Capture the cell that displays the provided text and extract its [x, y] central coordinate. 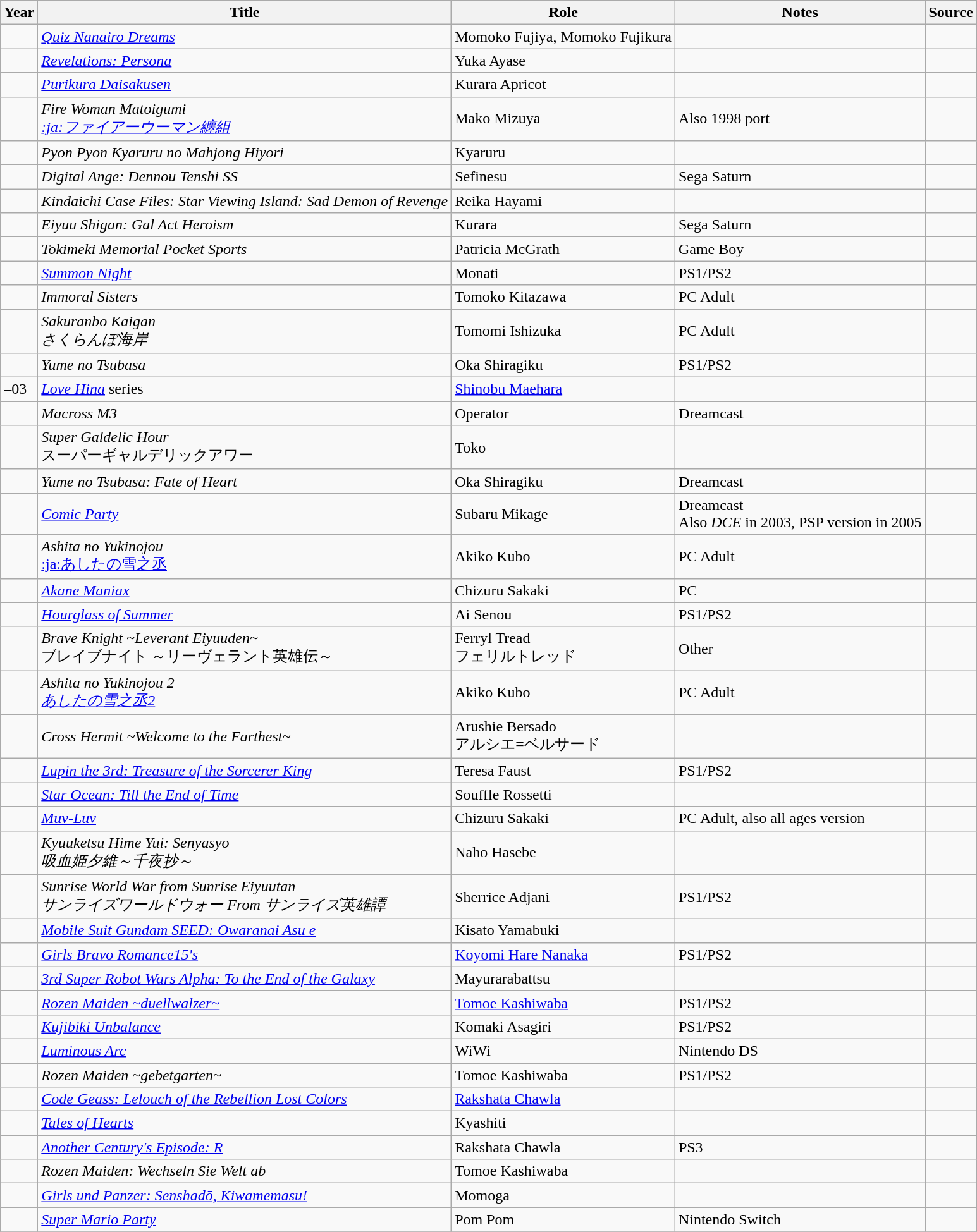
Game Boy [800, 249]
3rd Super Robot Wars Alpha: To the End of the Galaxy [245, 979]
Immoral Sisters [245, 297]
Pyon Pyon Kyaruru no Mahjong Hiyori [245, 153]
Yume no Tsubasa [245, 365]
Souffle Rossetti [563, 795]
Teresa Faust [563, 771]
Super Mario Party [245, 1219]
Lupin the 3rd: Treasure of the Sorcerer King [245, 771]
Nintendo Switch [800, 1219]
Monati [563, 273]
Rozen Maiden ~gebetgarten~ [245, 1075]
Yume no Tsubasa: Fate of Heart [245, 481]
Tales of Hearts [245, 1123]
Tomomi Ishizuka [563, 331]
Super Galdelic Hourスーパーギャルデリックアワー [245, 448]
Akane Maniax [245, 590]
Ai Senou [563, 614]
Notes [800, 13]
Eiyuu Shigan: Gal Act Heroism [245, 225]
–03 [19, 389]
Sherrice Adjani [563, 897]
Mayurarabattsu [563, 979]
Nintendo DS [800, 1051]
Source [951, 13]
Tokimeki Memorial Pocket Sports [245, 249]
PC [800, 590]
Also 1998 port [800, 119]
Purikura Daisakusen [245, 85]
Sunrise World War from Sunrise Eiyuutanサンライズワールドウォー From サンライズ英雄譚 [245, 897]
Revelations: Persona [245, 61]
DreamcastAlso DCE in 2003, PSP version in 2005 [800, 513]
Hourglass of Summer [245, 614]
Subaru Mikage [563, 513]
Naho Hasebe [563, 853]
Role [563, 13]
Sefinesu [563, 177]
Komaki Asagiri [563, 1027]
Mobile Suit Gundam SEED: Owaranai Asu e [245, 930]
Tomoko Kitazawa [563, 297]
Momoga [563, 1195]
Kyaruru [563, 153]
Arushie Bersadoアルシエ=ベルサード [563, 736]
Another Century's Episode: R [245, 1147]
Star Ocean: Till the End of Time [245, 795]
Digital Ange: Dennou Tenshi SS [245, 177]
Ashita no Yukinojou:ja:あしたの雪之丞 [245, 556]
Ferryl Treadフェリルトレッド [563, 649]
PC Adult, also all ages version [800, 819]
Ashita no Yukinojou 2あしたの雪之丞2 [245, 693]
WiWi [563, 1051]
Patricia McGrath [563, 249]
Kindaichi Case Files: Star Viewing Island: Sad Demon of Revenge [245, 201]
Other [800, 649]
Brave Knight ~Leverant Eiyuuden~ブレイブナイト ～リーヴェラント英雄伝～ [245, 649]
Momoko Fujiya, Momoko Fujikura [563, 37]
Pom Pom [563, 1219]
Kyuuketsu Hime Yui: Senyasyo吸血姫夕維～千夜抄～ [245, 853]
Reika Hayami [563, 201]
Cross Hermit ~Welcome to the Farthest~ [245, 736]
Year [19, 13]
Summon Night [245, 273]
Mako Mizuya [563, 119]
Kujibiki Unbalance [245, 1027]
Rozen Maiden: Wechseln Sie Welt ab [245, 1171]
Girls und Panzer: Senshadō, Kiwamemasu! [245, 1195]
Muv-Luv [245, 819]
Love Hina series [245, 389]
Rozen Maiden ~duellwalzer~ [245, 1003]
Shinobu Maehara [563, 389]
Yuka Ayase [563, 61]
Luminous Arc [245, 1051]
Sakuranbo Kaiganさくらんぼ海岸 [245, 331]
PS3 [800, 1147]
Kurara [563, 225]
Title [245, 13]
Kurara Apricot [563, 85]
Comic Party [245, 513]
Macross M3 [245, 413]
Operator [563, 413]
Quiz Nanairo Dreams [245, 37]
Koyomi Hare Nanaka [563, 954]
Code Geass: Lelouch of the Rebellion Lost Colors [245, 1099]
Girls Bravo Romance15's [245, 954]
Kisato Yamabuki [563, 930]
Kyashiti [563, 1123]
Toko [563, 448]
Fire Woman Matoigumi:ja:ファイアーウーマン纏組 [245, 119]
